Detect which cell encompasses the target text, then output its (X, Y) center coordinate. 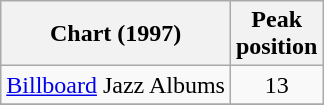
Chart (1997) (116, 34)
Billboard Jazz Albums (116, 85)
Peakposition (276, 34)
13 (276, 85)
